From the cell containing the given text, extract its center point as (x, y) coordinate. 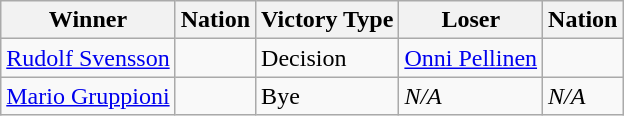
Victory Type (328, 20)
Rudolf Svensson (88, 58)
Winner (88, 20)
Decision (328, 58)
Bye (328, 96)
Loser (471, 20)
Mario Gruppioni (88, 96)
Onni Pellinen (471, 58)
